For the text-containing cell, return its midpoint in (x, y) coordinate format. 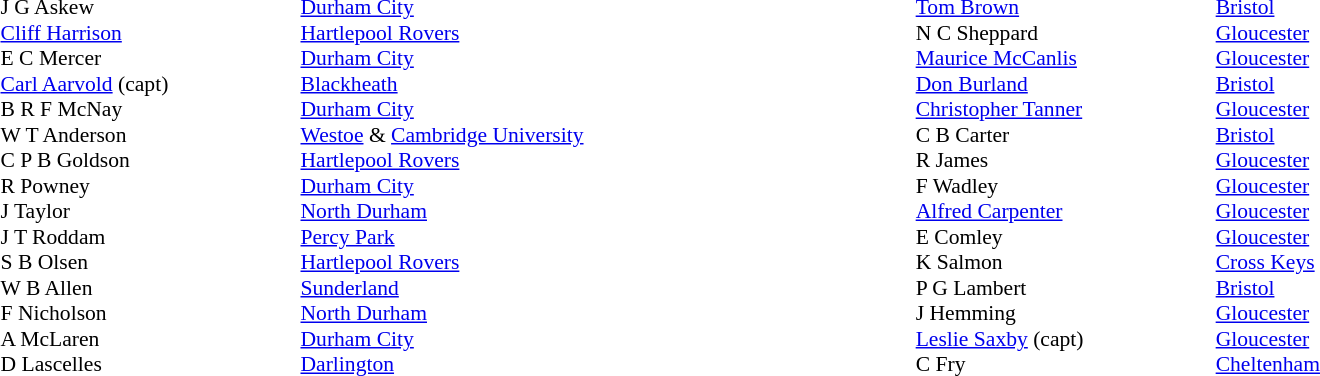
F Wadley (1066, 186)
F Nicholson (150, 313)
Sunderland (442, 288)
Alfred Carpenter (1066, 211)
B R F McNay (150, 109)
K Salmon (1066, 263)
E C Mercer (150, 59)
W B Allen (150, 288)
N C Sheppard (1066, 33)
Blackheath (442, 84)
Christopher Tanner (1066, 109)
P G Lambert (1066, 288)
Percy Park (442, 237)
J Hemming (1066, 313)
C B Carter (1066, 135)
Cliff Harrison (150, 33)
Cross Keys (1268, 263)
Maurice McCanlis (1066, 59)
R Powney (150, 186)
Westoe & Cambridge University (442, 135)
S B Olsen (150, 263)
C P B Goldson (150, 161)
Don Burland (1066, 84)
Carl Aarvold (capt) (150, 84)
J Taylor (150, 211)
R James (1066, 161)
Leslie Saxby (capt) (1066, 339)
J T Roddam (150, 237)
E Comley (1066, 237)
W T Anderson (150, 135)
A McLaren (150, 339)
